Find where the given text appears and provide that cell's center as [X, Y] coordinate. 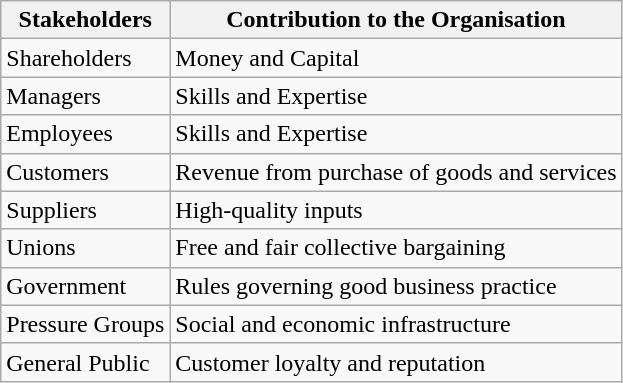
Rules governing good business practice [396, 286]
Stakeholders [86, 20]
Unions [86, 248]
Government [86, 286]
Customer loyalty and reputation [396, 362]
Customers [86, 172]
Revenue from purchase of goods and services [396, 172]
Contribution to the Organisation [396, 20]
Managers [86, 96]
Suppliers [86, 210]
Shareholders [86, 58]
High-quality inputs [396, 210]
Pressure Groups [86, 324]
General Public [86, 362]
Social and economic infrastructure [396, 324]
Free and fair collective bargaining [396, 248]
Money and Capital [396, 58]
Employees [86, 134]
